Locate the cell with the specified text and output its [X, Y] center coordinate. 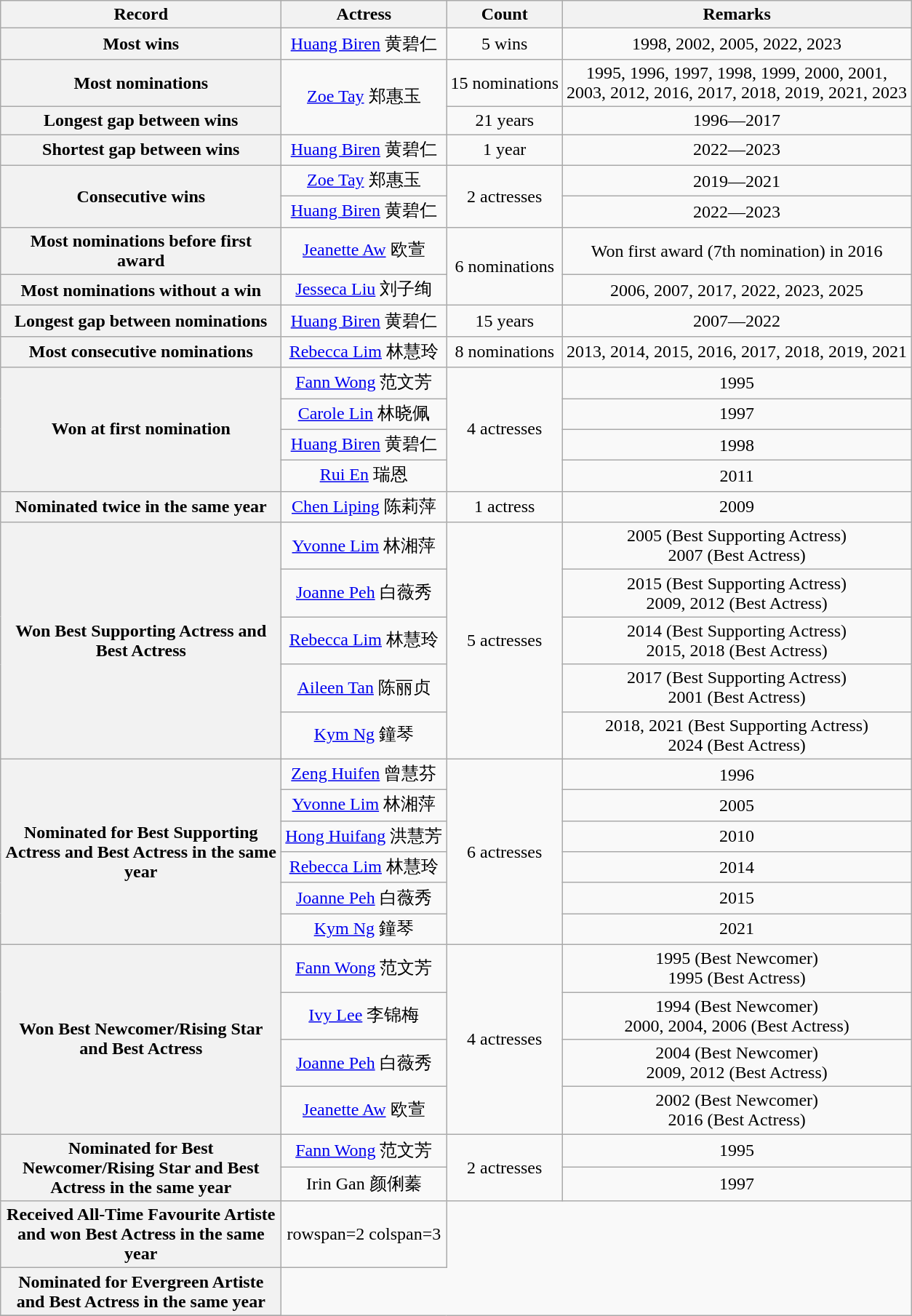
rowspan=2 colspan=3 [364, 1235]
5 wins [505, 44]
1995 (Best Newcomer)1995 (Best Actress) [737, 968]
Chen Liping 陈莉萍 [364, 506]
15 years [505, 322]
21 years [505, 120]
Actress [364, 15]
2013, 2014, 2015, 2016, 2017, 2018, 2019, 2021 [737, 352]
1996 [737, 774]
Nominated for Evergreen Artiste and Best Actress in the same year [141, 1292]
5 actresses [505, 640]
Count [505, 15]
Most consecutive nominations [141, 352]
2006, 2007, 2017, 2022, 2023, 2025 [737, 290]
2014 (Best Supporting Actress)2015, 2018 (Best Actress) [737, 640]
Longest gap between wins [141, 120]
2014 [737, 867]
2005 (Best Supporting Actress)2007 (Best Actress) [737, 546]
1995, 1996, 1997, 1998, 1999, 2000, 2001,2003, 2012, 2016, 2017, 2018, 2019, 2021, 2023 [737, 83]
Most nominations before first award [141, 250]
Ivy Lee 李锦梅 [364, 1016]
Jesseca Liu 刘子绚 [364, 290]
Nominated twice in the same year [141, 506]
1996—2017 [737, 120]
2010 [737, 837]
Irin Gan 颜俐蓁 [364, 1184]
Record [141, 15]
Aileen Tan 陈丽贞 [364, 688]
2021 [737, 930]
2011 [737, 476]
Most nominations without a win [141, 290]
2002 (Best Newcomer)2016 (Best Actress) [737, 1110]
Remarks [737, 15]
8 nominations [505, 352]
2005 [737, 806]
1 actress [505, 506]
2015 [737, 898]
Hong Huifang 洪慧芳 [364, 837]
Consecutive wins [141, 196]
6 actresses [505, 851]
Won first award (7th nomination) in 2016 [737, 250]
Shortest gap between wins [141, 150]
2009 [737, 506]
Rui En 瑞恩 [364, 476]
2019—2021 [737, 180]
Most wins [141, 44]
1 year [505, 150]
1998, 2002, 2005, 2022, 2023 [737, 44]
2015 (Best Supporting Actress)2009, 2012 (Best Actress) [737, 594]
Zeng Huifen 曾慧芬 [364, 774]
Won Best Newcomer/Rising Star and Best Actress [141, 1039]
Most nominations [141, 83]
Won Best Supporting Actress and Best Actress [141, 640]
1994 (Best Newcomer)2000, 2004, 2006 (Best Actress) [737, 1016]
Carole Lin 林晓佩 [364, 415]
2007—2022 [737, 322]
Nominated for Best Newcomer/Rising Star and Best Actress in the same year [141, 1168]
Longest gap between nominations [141, 322]
2017 (Best Supporting Actress)2001 (Best Actress) [737, 688]
1998 [737, 445]
Nominated for Best Supporting Actress and Best Actress in the same year [141, 851]
Received All-Time Favourite Artiste and won Best Actress in the same year [141, 1235]
6 nominations [505, 266]
2018, 2021 (Best Supporting Actress)2024 (Best Actress) [737, 735]
Won at first nomination [141, 429]
2004 (Best Newcomer)2009, 2012 (Best Actress) [737, 1064]
15 nominations [505, 83]
